Scan for the cell matching the given text and deliver its [x, y] coordinate at center. 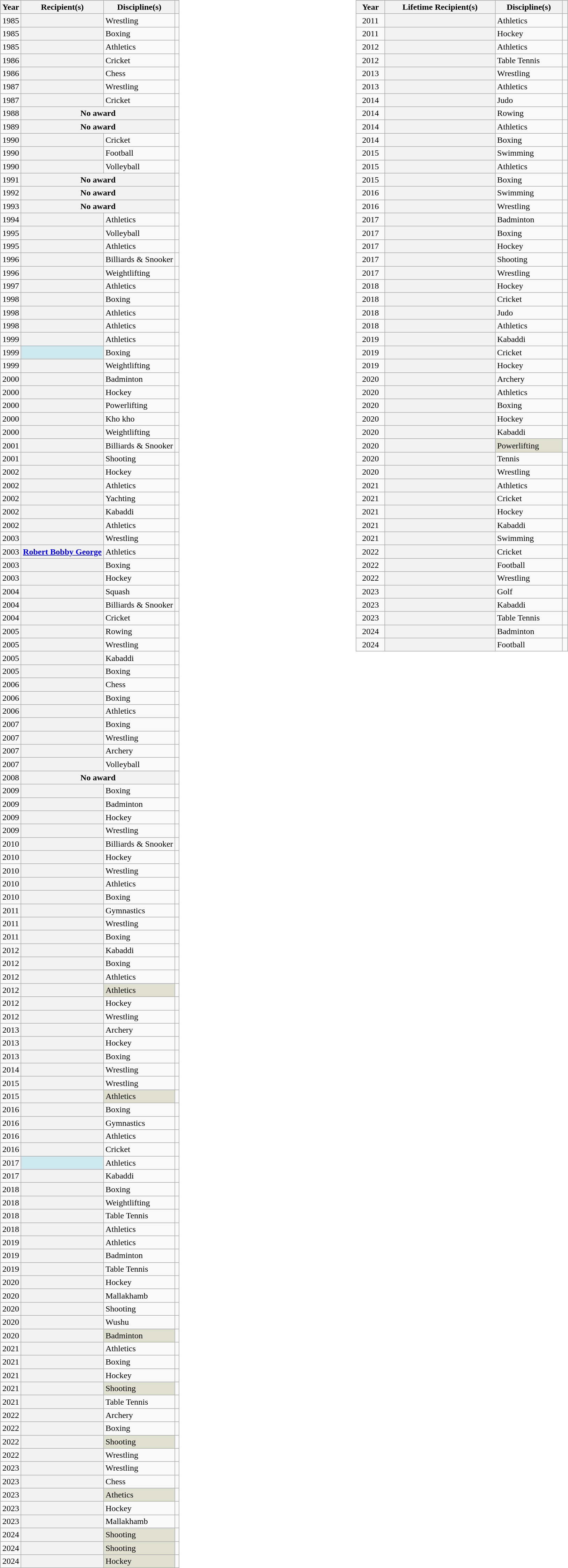
Tennis [529, 459]
1991 [10, 180]
Wushu [139, 1322]
1989 [10, 127]
Kho kho [139, 419]
1994 [10, 220]
1992 [10, 193]
Yachting [139, 499]
Golf [529, 592]
Lifetime Recipient(s) [440, 7]
1997 [10, 286]
Athetics [139, 1495]
2008 [10, 778]
Squash [139, 592]
Recipient(s) [62, 7]
Robert Bobby George [62, 552]
1988 [10, 113]
1993 [10, 206]
